Detect which cell encompasses the target text, then output its [X, Y] center coordinate. 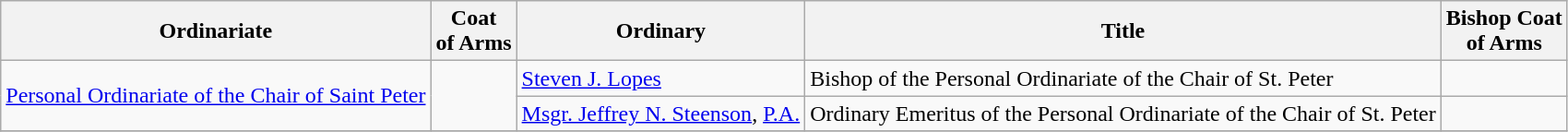
Ordinary [660, 31]
Title [1123, 31]
Steven J. Lopes [660, 78]
Bishop of the Personal Ordinariate of the Chair of St. Peter [1123, 78]
Ordinariate [216, 31]
Msgr. Jeffrey N. Steenson, P.A. [660, 114]
Ordinary Emeritus of the Personal Ordinariate of the Chair of St. Peter [1123, 114]
Bishop Coatof Arms [1503, 31]
Coatof Arms [474, 31]
Personal Ordinariate of the Chair of Saint Peter [216, 96]
